Identify which cell holds the provided text, then report its [x, y] central coordinate. 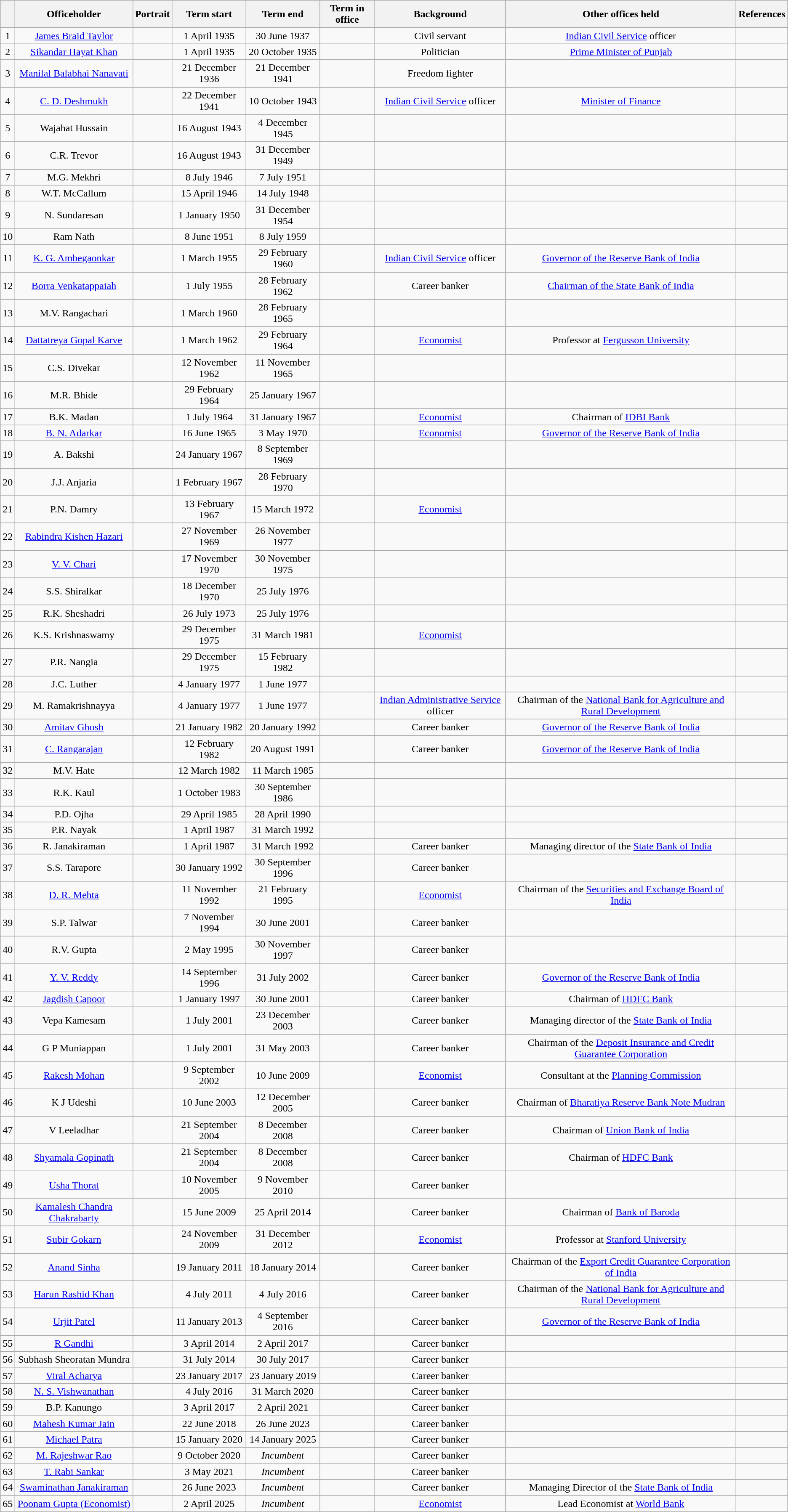
Term end [283, 14]
62 [8, 1456]
P.N. Damry [74, 509]
38 [8, 895]
R.K. Kaul [74, 793]
2 April 2021 [283, 1407]
Anand Sinha [74, 1267]
Minister of Finance [620, 101]
Vepa Kamesam [74, 1021]
1 July 1955 [209, 285]
Jagdish Capoor [74, 999]
28 February 1970 [283, 482]
3 May 1970 [283, 433]
B. N. Adarkar [74, 433]
28 April 1990 [283, 814]
13 [8, 313]
S.S. Tarapore [74, 867]
Ram Nath [74, 236]
A. Bakshi [74, 454]
54 [8, 1322]
4 July 2011 [209, 1294]
B.K. Madan [74, 417]
Subir Gokarn [74, 1239]
C. D. Deshmukh [74, 101]
31 July 2002 [283, 977]
Managing Director of the State Bank of India [620, 1488]
31 December 2012 [283, 1239]
M.V. Rangachari [74, 313]
1 February 1967 [209, 482]
25 [8, 613]
14 [8, 341]
10 [8, 236]
3 May 2021 [209, 1472]
K. G. Ambegaonkar [74, 258]
30 November 1975 [283, 564]
1 March 1955 [209, 258]
S.P. Talwar [74, 922]
65 [8, 1504]
R.K. Sheshadri [74, 613]
26 July 1973 [209, 613]
34 [8, 814]
49 [8, 1185]
C.R. Trevor [74, 156]
47 [8, 1130]
44 [8, 1048]
James Braid Taylor [74, 36]
55 [8, 1343]
18 December 1970 [209, 592]
M. Ramakrishnayya [74, 706]
Prime Minister of Punjab [620, 52]
10 June 2009 [283, 1075]
7 [8, 177]
23 December 2003 [283, 1021]
3 [8, 73]
21 January 1982 [209, 727]
30 [8, 727]
G P Muniappan [74, 1048]
28 February 1962 [283, 285]
48 [8, 1158]
1 March 1962 [209, 341]
Civil servant [440, 36]
8 June 1951 [209, 236]
B.P. Kanungo [74, 1407]
63 [8, 1472]
20 [8, 482]
Politician [440, 52]
Chairman of Union Bank of India [620, 1130]
J.J. Anjaria [74, 482]
K J Udeshi [74, 1103]
15 [8, 368]
41 [8, 977]
Freedom fighter [440, 73]
Professor at Fergusson University [620, 341]
15 January 2020 [209, 1440]
M. Rajeshwar Rao [74, 1456]
15 February 1982 [283, 662]
17 November 1970 [209, 564]
Michael Patra [74, 1440]
2 April 2017 [283, 1343]
31 December 1954 [283, 215]
V Leeladhar [74, 1130]
11 January 2013 [209, 1322]
22 December 1941 [209, 101]
Chairman of the Deposit Insurance and Credit Guarantee Corporation [620, 1048]
11 November 1965 [283, 368]
21 February 1995 [283, 895]
12 [8, 285]
1 January 1997 [209, 999]
32 [8, 771]
14 July 1948 [283, 193]
51 [8, 1239]
16 [8, 395]
26 [8, 634]
Dattatreya Gopal Karve [74, 341]
K.S. Krishnaswamy [74, 634]
12 December 2005 [283, 1103]
4 December 1945 [283, 128]
31 [8, 749]
Borra Venkatappaiah [74, 285]
20 January 1992 [283, 727]
Usha Thorat [74, 1185]
Term start [209, 14]
1 October 1983 [209, 793]
31 May 2003 [283, 1048]
Background [440, 14]
24 November 2009 [209, 1239]
Shyamala Gopinath [74, 1158]
28 February 1965 [283, 313]
M.G. Mekhri [74, 177]
3 April 2014 [209, 1343]
37 [8, 867]
29 February 1960 [283, 258]
2 April 2025 [209, 1504]
1 July 1964 [209, 417]
Manilal Balabhai Nanavati [74, 73]
R Gandhi [74, 1343]
Amitav Ghosh [74, 727]
9 November 2010 [283, 1185]
R.V. Gupta [74, 950]
C. Rangarajan [74, 749]
4 September 2016 [283, 1322]
Chairman of the Securities and Exchange Board of India [620, 895]
9 September 2002 [209, 1075]
50 [8, 1212]
References [762, 14]
15 June 2009 [209, 1212]
29 [8, 706]
28 [8, 684]
30 June 1937 [283, 36]
8 [8, 193]
25 April 2014 [283, 1212]
Mahesh Kumar Jain [74, 1423]
9 October 2020 [209, 1456]
57 [8, 1375]
P.D. Ojha [74, 814]
40 [8, 950]
1 March 1960 [209, 313]
16 June 1965 [209, 433]
Urjit Patel [74, 1322]
8 July 1946 [209, 177]
29 April 1985 [209, 814]
1 January 1950 [209, 215]
12 February 1982 [209, 749]
Term in office [347, 14]
59 [8, 1407]
27 [8, 662]
R. Janakiraman [74, 846]
22 June 2018 [209, 1423]
Officeholder [74, 14]
Chairman of the Export Credit Guarantee Corporation of India [620, 1267]
11 November 1992 [209, 895]
P.R. Nangia [74, 662]
Lead Economist at World Bank [620, 1504]
24 January 1967 [209, 454]
58 [8, 1391]
7 November 1994 [209, 922]
Chairman of Bharatiya Reserve Bank Note Mudran [620, 1103]
22 [8, 537]
2 May 1995 [209, 950]
21 December 1936 [209, 73]
31 March 1981 [283, 634]
J.C. Luther [74, 684]
13 February 1967 [209, 509]
Consultant at the Planning Commission [620, 1075]
S.S. Shiralkar [74, 592]
12 March 1982 [209, 771]
W.T. McCallum [74, 193]
Wajahat Hussain [74, 128]
30 September 1986 [283, 793]
5 [8, 128]
M.V. Hate [74, 771]
M.R. Bhide [74, 395]
8 September 1969 [283, 454]
56 [8, 1359]
31 July 2014 [209, 1359]
Portrait [152, 14]
Y. V. Reddy [74, 977]
25 January 1967 [283, 395]
19 January 2011 [209, 1267]
21 December 1941 [283, 73]
24 [8, 592]
61 [8, 1440]
Sikandar Hayat Khan [74, 52]
39 [8, 922]
14 September 1996 [209, 977]
7 July 1951 [283, 177]
45 [8, 1075]
4 [8, 101]
35 [8, 830]
9 [8, 215]
3 April 2017 [209, 1407]
Indian Administrative Service officer [440, 706]
21 [8, 509]
15 March 1972 [283, 509]
43 [8, 1021]
31 January 1967 [283, 417]
10 June 2003 [209, 1103]
30 November 1997 [283, 950]
11 [8, 258]
31 March 2020 [283, 1391]
26 November 1977 [283, 537]
6 [8, 156]
18 [8, 433]
42 [8, 999]
30 January 1992 [209, 867]
15 April 1946 [209, 193]
60 [8, 1423]
10 October 1943 [283, 101]
P.R. Nayak [74, 830]
Viral Acharya [74, 1375]
31 December 1949 [283, 156]
36 [8, 846]
64 [8, 1488]
Swaminathan Janakiraman [74, 1488]
20 October 1935 [283, 52]
53 [8, 1294]
52 [8, 1267]
Poonam Gupta (Economist) [74, 1504]
10 November 2005 [209, 1185]
11 March 1985 [283, 771]
23 January 2017 [209, 1375]
N. Sundaresan [74, 215]
C.S. Divekar [74, 368]
14 January 2025 [283, 1440]
Kamalesh Chandra Chakrabarty [74, 1212]
30 July 2017 [283, 1359]
Chairman of IDBI Bank [620, 417]
V. V. Chari [74, 564]
23 [8, 564]
Chairman of Bank of Baroda [620, 1212]
D. R. Mehta [74, 895]
1 [8, 36]
N. S. Vishwanathan [74, 1391]
8 July 1959 [283, 236]
Harun Rashid Khan [74, 1294]
12 November 1962 [209, 368]
17 [8, 417]
Rakesh Mohan [74, 1075]
Rabindra Kishen Hazari [74, 537]
20 August 1991 [283, 749]
33 [8, 793]
46 [8, 1103]
Professor at Stanford University [620, 1239]
Subhash Sheoratan Mundra [74, 1359]
18 January 2014 [283, 1267]
Other offices held [620, 14]
30 September 1996 [283, 867]
19 [8, 454]
2 [8, 52]
23 January 2019 [283, 1375]
27 November 1969 [209, 537]
T. Rabi Sankar [74, 1472]
Chairman of the State Bank of India [620, 285]
